Scan for the cell matching the given text and deliver its (x, y) coordinate at center. 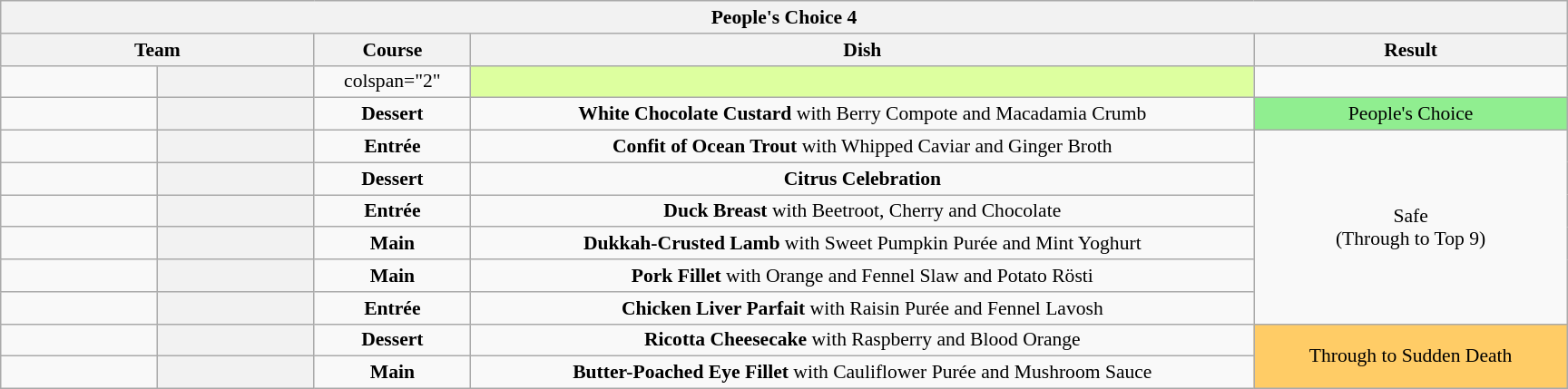
Duck Breast with Beetroot, Cherry and Chocolate (862, 211)
People's Choice 4 (784, 17)
Pork Fillet with Orange and Fennel Slaw and Potato Rösti (862, 276)
Dukkah-Crusted Lamb with Sweet Pumpkin Purée and Mint Yoghurt (862, 244)
Butter-Poached Eye Fillet with Cauliflower Purée and Mushroom Sauce (862, 373)
Result (1410, 50)
White Chocolate Custard with Berry Compote and Macadamia Crumb (862, 114)
Ricotta Cheesecake with Raspberry and Blood Orange (862, 340)
colspan="2" (392, 82)
Citrus Celebration (862, 179)
Chicken Liver Parfait with Raisin Purée and Fennel Lavosh (862, 308)
Team (158, 50)
Course (392, 50)
People's Choice (1410, 114)
Dish (862, 50)
Safe(Through to Top 9) (1410, 228)
Through to Sudden Death (1410, 355)
Confit of Ocean Trout with Whipped Caviar and Ginger Broth (862, 147)
